Locate the cell with the specified text and output its (x, y) center coordinate. 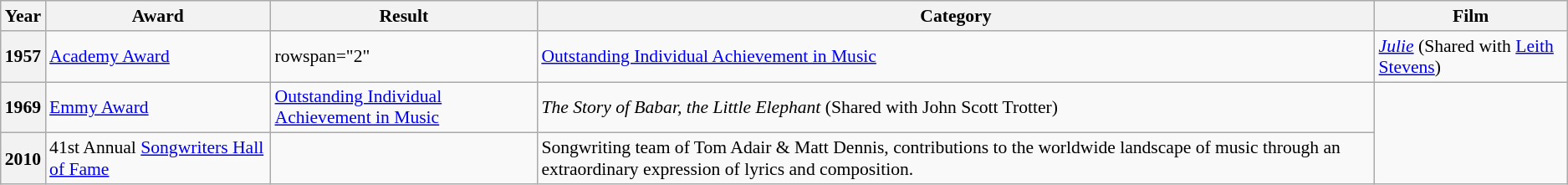
Result (403, 16)
rowspan="2" (403, 57)
Award (157, 16)
41st Annual Songwriters Hall of Fame (157, 159)
1957 (23, 57)
Academy Award (157, 57)
Category (955, 16)
Emmy Award (157, 107)
Film (1471, 16)
Julie (Shared with Leith Stevens) (1471, 57)
1969 (23, 107)
The Story of Babar, the Little Elephant (Shared with John Scott Trotter) (955, 107)
2010 (23, 159)
Year (23, 16)
